Scan for the cell matching the given text and deliver its [X, Y] coordinate at center. 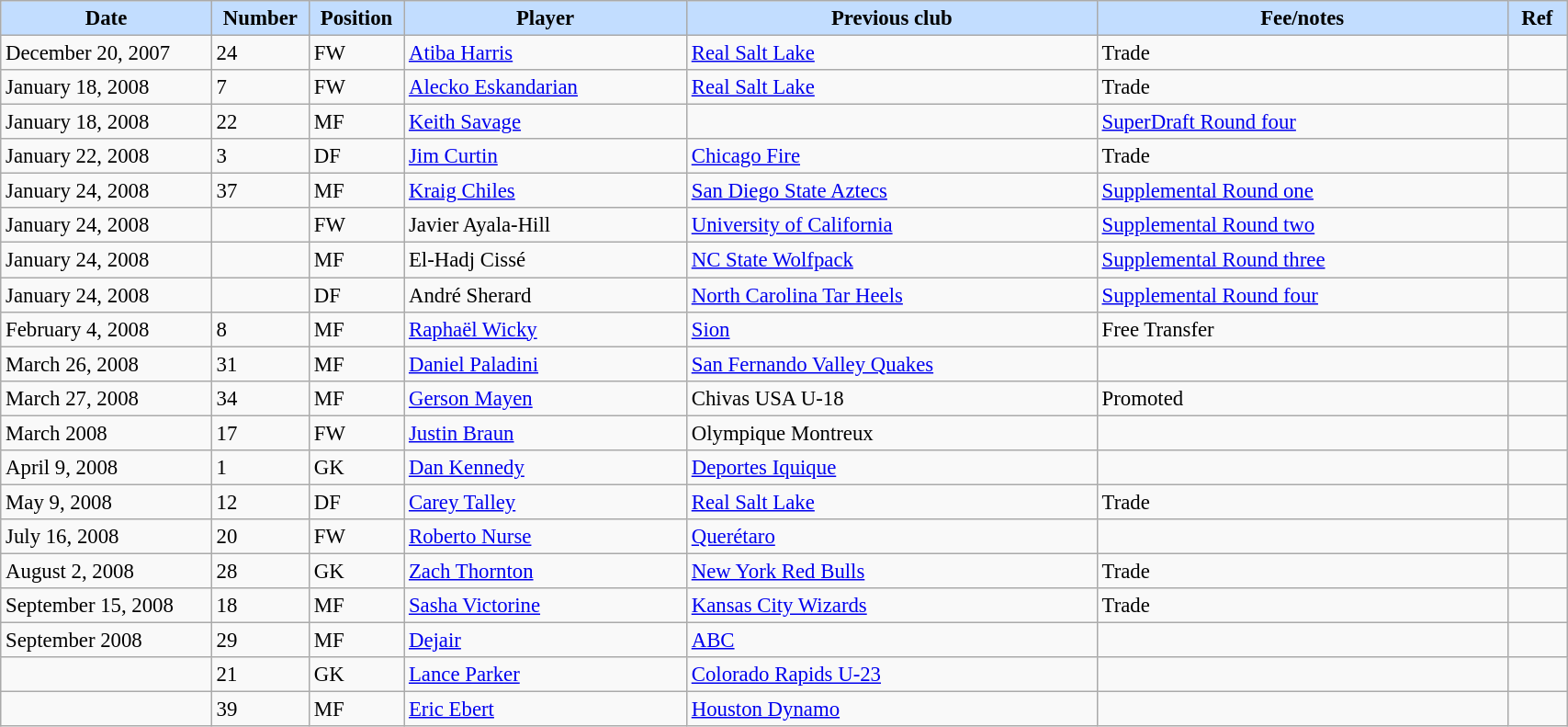
Promoted [1303, 398]
Position [356, 18]
31 [260, 364]
ABC [891, 641]
Raphaël Wicky [546, 329]
Justin Braun [546, 433]
39 [260, 710]
North Carolina Tar Heels [891, 295]
Colorado Rapids U-23 [891, 675]
Olympique Montreux [891, 433]
Kraig Chiles [546, 191]
February 4, 2008 [107, 329]
March 2008 [107, 433]
Chicago Fire [891, 156]
Houston Dynamo [891, 710]
San Diego State Aztecs [891, 191]
Sion [891, 329]
18 [260, 606]
Carey Talley [546, 502]
Previous club [891, 18]
Chivas USA U-18 [891, 398]
San Fernando Valley Quakes [891, 364]
29 [260, 641]
August 2, 2008 [107, 571]
Dejair [546, 641]
University of California [891, 225]
37 [260, 191]
Dan Kennedy [546, 468]
Player [546, 18]
Date [107, 18]
Supplemental Round two [1303, 225]
Lance Parker [546, 675]
Jim Curtin [546, 156]
Querétaro [891, 537]
July 16, 2008 [107, 537]
Zach Thornton [546, 571]
SuperDraft Round four [1303, 122]
September 2008 [107, 641]
André Sherard [546, 295]
Supplemental Round three [1303, 260]
Alecko Eskandarian [546, 87]
Ref [1538, 18]
Keith Savage [546, 122]
December 20, 2007 [107, 53]
Atiba Harris [546, 53]
Sasha Victorine [546, 606]
12 [260, 502]
Roberto Nurse [546, 537]
May 9, 2008 [107, 502]
Javier Ayala-Hill [546, 225]
3 [260, 156]
El-Hadj Cissé [546, 260]
March 27, 2008 [107, 398]
28 [260, 571]
January 22, 2008 [107, 156]
17 [260, 433]
September 15, 2008 [107, 606]
24 [260, 53]
Free Transfer [1303, 329]
Fee/notes [1303, 18]
Eric Ebert [546, 710]
New York Red Bulls [891, 571]
Deportes Iquique [891, 468]
22 [260, 122]
April 9, 2008 [107, 468]
Supplemental Round four [1303, 295]
Kansas City Wizards [891, 606]
7 [260, 87]
Gerson Mayen [546, 398]
Number [260, 18]
1 [260, 468]
Supplemental Round one [1303, 191]
March 26, 2008 [107, 364]
34 [260, 398]
21 [260, 675]
NC State Wolfpack [891, 260]
8 [260, 329]
20 [260, 537]
Daniel Paladini [546, 364]
